Extract the (X, Y) coordinate from the center of the cell holding the provided text.  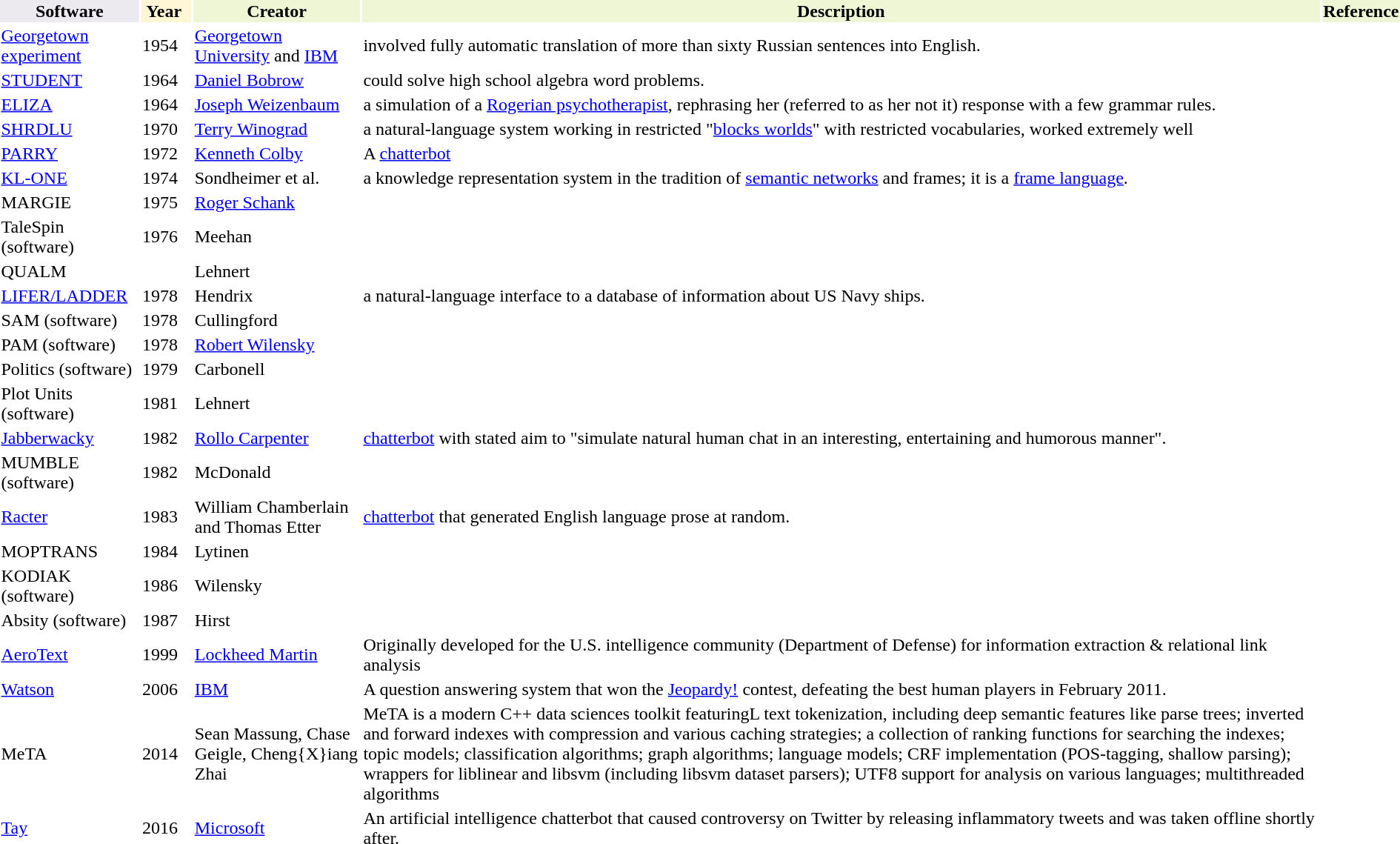
MARGIE (70, 202)
Terry Winograd (277, 129)
SHRDLU (70, 129)
a simulation of a Rogerian psychotherapist, rephrasing her (referred to as her not it) response with a few grammar rules. (841, 104)
ELIZA (70, 104)
Hendrix (277, 296)
Plot Units (software) (70, 403)
MUMBLE (software) (70, 473)
Daniel Bobrow (277, 80)
Reference (1361, 11)
1976 (167, 237)
KL-ONE (70, 178)
Creator (277, 11)
MeTA (70, 754)
Carbonell (277, 369)
Rollo Carpenter (277, 438)
LIFER/LADDER (70, 296)
1981 (167, 403)
1970 (167, 129)
Hirst (277, 620)
chatterbot with stated aim to "simulate natural human chat in an interesting, entertaining and humorous manner". (841, 438)
Joseph Weizenbaum (277, 104)
chatterbot that generated English language prose at random. (841, 517)
Sean Massung, Chase Geigle, Cheng{X}iang Zhai (277, 754)
Description (841, 11)
MOPTRANS (70, 551)
Lytinen (277, 551)
Originally developed for the U.S. intelligence community (Department of Defense) for information extraction & relational link analysis (841, 655)
PAM (software) (70, 345)
KODIAK (software) (70, 585)
SAM (software) (70, 320)
Meehan (277, 237)
STUDENT (70, 80)
Roger Schank (277, 202)
1979 (167, 369)
Georgetown experiment (70, 46)
Software (70, 11)
1986 (167, 585)
Robert Wilensky (277, 345)
a natural-language system working in restricted "blocks worlds" with restricted vocabularies, worked extremely well (841, 129)
William Chamberlain and Thomas Etter (277, 517)
a natural-language interface to a database of information about US Navy ships. (841, 296)
Kenneth Colby (277, 153)
1987 (167, 620)
Racter (70, 517)
A question answering system that won the Jeopardy! contest, defeating the best human players in February 2011. (841, 689)
Year (167, 11)
1975 (167, 202)
A chatterbot (841, 153)
McDonald (277, 473)
AeroText (70, 655)
Watson (70, 689)
Lockheed Martin (277, 655)
1954 (167, 46)
1974 (167, 178)
1983 (167, 517)
Politics (software) (70, 369)
Cullingford (277, 320)
Wilensky (277, 585)
IBM (277, 689)
involved fully automatic translation of more than sixty Russian sentences into English. (841, 46)
Sondheimer et al. (277, 178)
1984 (167, 551)
TaleSpin (software) (70, 237)
2006 (167, 689)
1999 (167, 655)
1972 (167, 153)
could solve high school algebra word problems. (841, 80)
PARRY (70, 153)
Georgetown University and IBM (277, 46)
Jabberwacky (70, 438)
a knowledge representation system in the tradition of semantic networks and frames; it is a frame language. (841, 178)
Absity (software) (70, 620)
2014 (167, 754)
QUALM (70, 271)
